Determine the [x, y] coordinate at the center of the cell enclosing the given text.  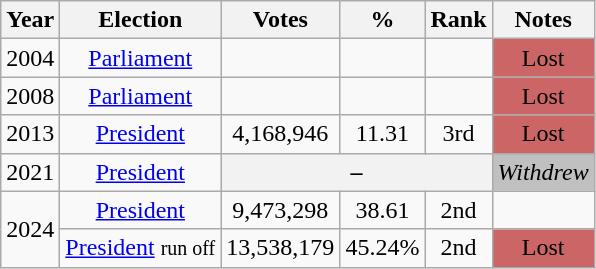
9,473,298 [280, 210]
2021 [30, 172]
38.61 [382, 210]
Rank [458, 20]
2013 [30, 134]
45.24% [382, 248]
2024 [30, 229]
– [356, 172]
President run off [140, 248]
Notes [543, 20]
11.31 [382, 134]
Year [30, 20]
13,538,179 [280, 248]
3rd [458, 134]
Withdrew [543, 172]
2008 [30, 96]
Election [140, 20]
4,168,946 [280, 134]
% [382, 20]
2004 [30, 58]
Votes [280, 20]
